Capture the cell that displays the provided text and extract its [X, Y] central coordinate. 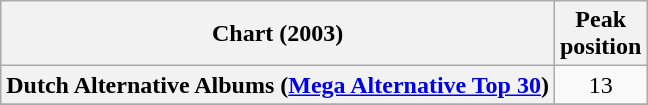
Dutch Alternative Albums (Mega Alternative Top 30) [278, 85]
13 [600, 85]
Peakposition [600, 34]
Chart (2003) [278, 34]
